Pinpoint the cell where the given text exists, returning its (X, Y) midpoint coordinate. 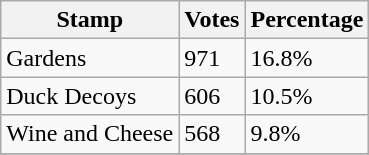
Gardens (90, 58)
9.8% (307, 134)
Votes (212, 20)
Percentage (307, 20)
606 (212, 96)
Stamp (90, 20)
Wine and Cheese (90, 134)
10.5% (307, 96)
971 (212, 58)
568 (212, 134)
Duck Decoys (90, 96)
16.8% (307, 58)
